For the text-containing cell, return its midpoint in (x, y) coordinate format. 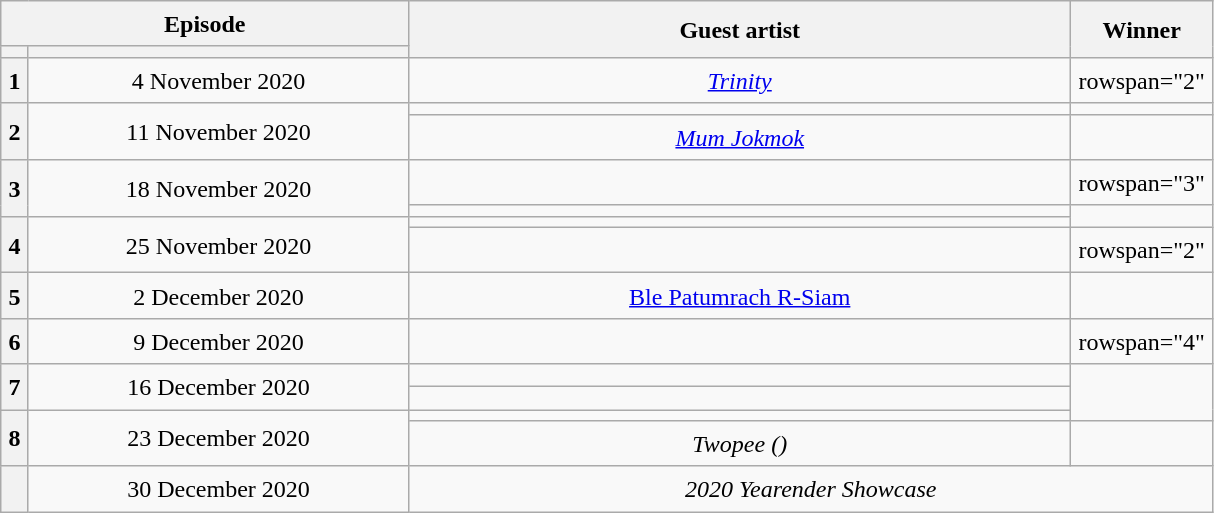
9 December 2020 (218, 341)
Ble Patumrach R-Siam (740, 296)
7 (14, 387)
23 December 2020 (218, 438)
30 December 2020 (218, 489)
2 December 2020 (218, 296)
4 November 2020 (218, 80)
8 (14, 438)
Episode (205, 24)
4 (14, 244)
Guest artist (740, 30)
3 (14, 188)
2020 Yearender Showcase (811, 489)
11 November 2020 (218, 132)
16 December 2020 (218, 387)
6 (14, 341)
25 November 2020 (218, 244)
2 (14, 132)
18 November 2020 (218, 188)
1 (14, 80)
Winner (1142, 30)
Trinity (740, 80)
rowspan="3" (1142, 183)
Mum Jokmok (740, 137)
5 (14, 296)
Twopee () (740, 444)
rowspan="4" (1142, 341)
